Return [x, y] of the center of cell containing provided text 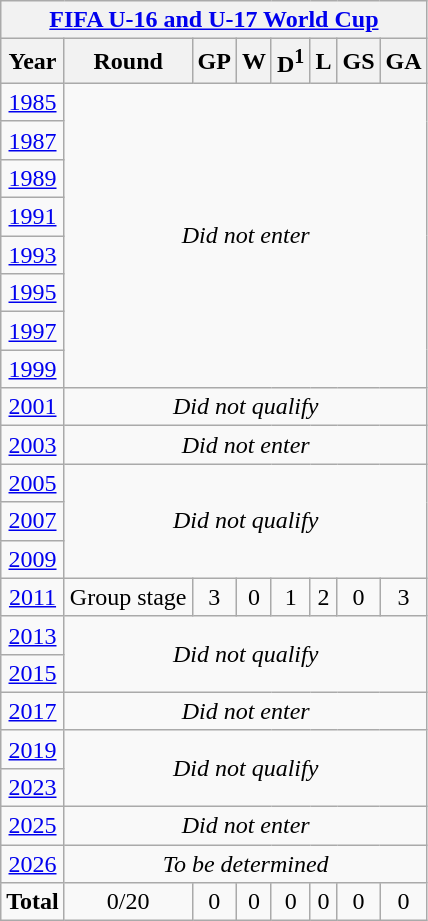
2026 [33, 864]
Group stage [128, 597]
0/20 [128, 902]
1993 [33, 255]
GP [214, 62]
2009 [33, 559]
GS [358, 62]
Year [33, 62]
FIFA U-16 and U-17 World Cup [214, 20]
2015 [33, 673]
GA [404, 62]
W [254, 62]
2013 [33, 635]
2019 [33, 749]
2011 [33, 597]
1989 [33, 178]
1987 [33, 140]
2 [324, 597]
1 [290, 597]
2003 [33, 445]
2001 [33, 407]
1991 [33, 217]
Round [128, 62]
D1 [290, 62]
Total [33, 902]
2005 [33, 483]
2007 [33, 521]
To be determined [246, 864]
1997 [33, 331]
2017 [33, 711]
1985 [33, 102]
L [324, 62]
2023 [33, 787]
1995 [33, 293]
2025 [33, 826]
1999 [33, 369]
